Return (X, Y) of the center of cell containing provided text 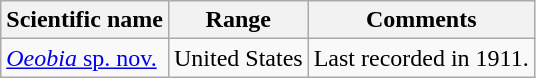
United States (238, 58)
Scientific name (85, 20)
Comments (421, 20)
Oeobia sp. nov. (85, 58)
Last recorded in 1911. (421, 58)
Range (238, 20)
